Find where the given text appears and provide that cell's center as [X, Y] coordinate. 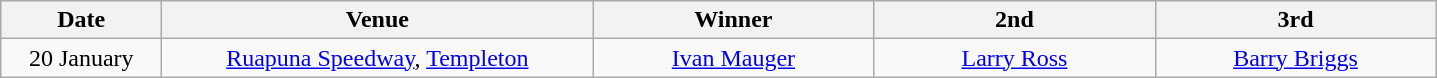
Larry Ross [1014, 58]
2nd [1014, 20]
Venue [378, 20]
20 January [82, 58]
Winner [734, 20]
Barry Briggs [1296, 58]
Date [82, 20]
Ruapuna Speedway, Templeton [378, 58]
Ivan Mauger [734, 58]
3rd [1296, 20]
